Output the [x, y] coordinate of the center of the cell containing the given text.  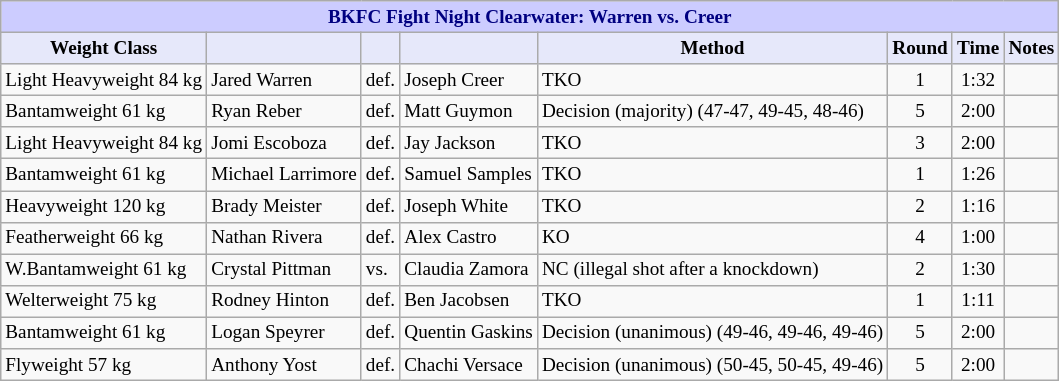
1:11 [978, 301]
Claudia Zamora [469, 270]
Heavyweight 120 kg [104, 206]
Jared Warren [284, 80]
Time [978, 48]
Logan Speyrer [284, 333]
Crystal Pittman [284, 270]
KO [712, 238]
Joseph White [469, 206]
W.Bantamweight 61 kg [104, 270]
Matt Guymon [469, 111]
Flyweight 57 kg [104, 365]
Nathan Rivera [284, 238]
Weight Class [104, 48]
1:32 [978, 80]
Chachi Versace [469, 365]
Michael Larrimore [284, 175]
4 [920, 238]
1:00 [978, 238]
Decision (majority) (47-47, 49-45, 48-46) [712, 111]
Quentin Gaskins [469, 333]
BKFC Fight Night Clearwater: Warren vs. Creer [530, 17]
Method [712, 48]
Ben Jacobsen [469, 301]
Featherweight 66 kg [104, 238]
Notes [1032, 48]
Joseph Creer [469, 80]
1:26 [978, 175]
Decision (unanimous) (49-46, 49-46, 49-46) [712, 333]
Decision (unanimous) (50-45, 50-45, 49-46) [712, 365]
3 [920, 143]
1:30 [978, 270]
NC (illegal shot after a knockdown) [712, 270]
Jay Jackson [469, 143]
Round [920, 48]
Brady Meister [284, 206]
Jomi Escoboza [284, 143]
Ryan Reber [284, 111]
1:16 [978, 206]
Rodney Hinton [284, 301]
Samuel Samples [469, 175]
Alex Castro [469, 238]
Welterweight 75 kg [104, 301]
Anthony Yost [284, 365]
vs. [380, 270]
